For the text-containing cell, return its midpoint in (X, Y) coordinate format. 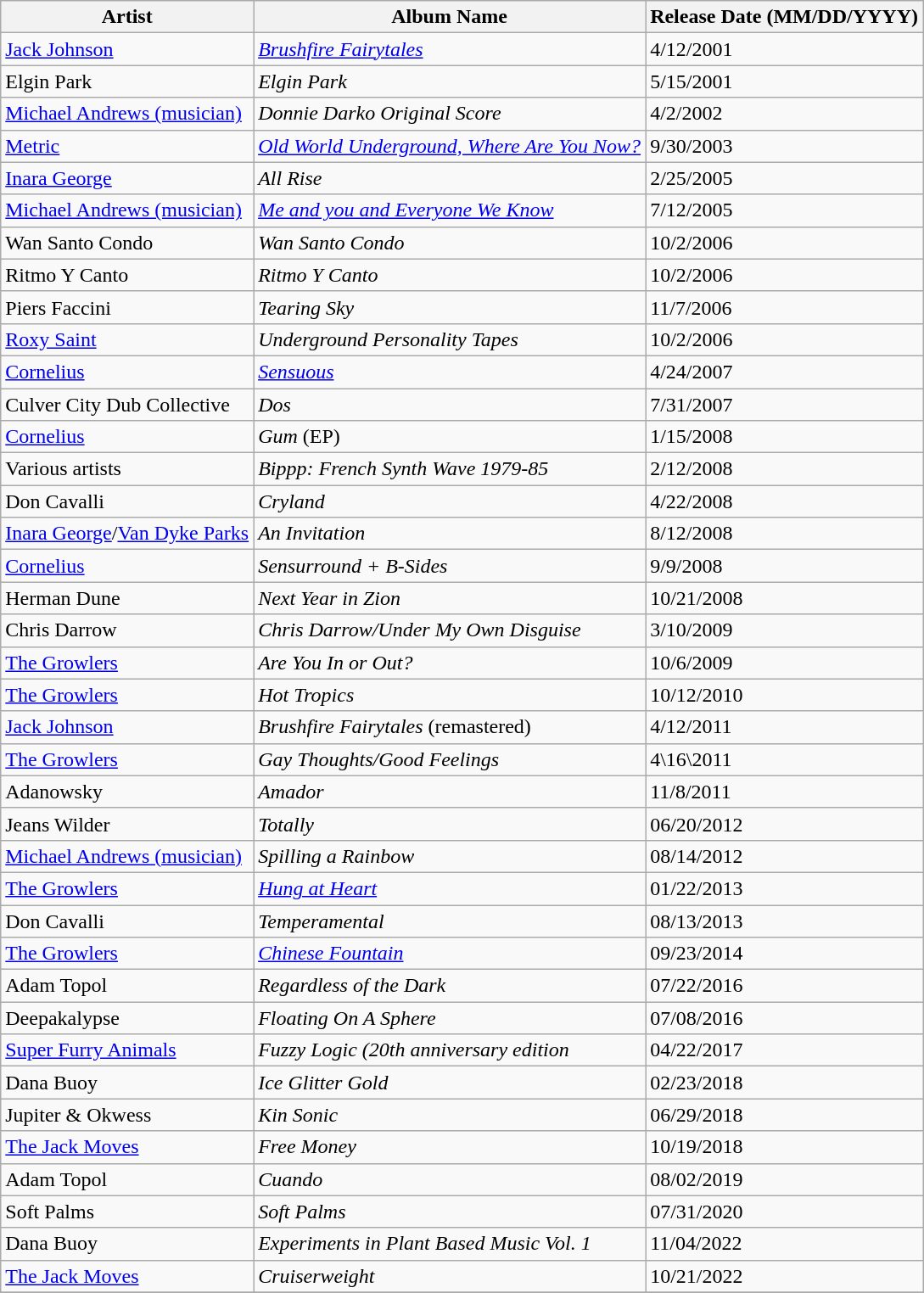
Metric (127, 146)
10/6/2009 (784, 663)
Experiments in Plant Based Music Vol. 1 (450, 1244)
Inara George (127, 178)
Cuando (450, 1179)
Tearing Sky (450, 307)
Ice Glitter Gold (450, 1083)
Are You In or Out? (450, 663)
Roxy Saint (127, 339)
An Invitation (450, 534)
02/23/2018 (784, 1083)
1/15/2008 (784, 437)
Release Date (MM/DD/YYYY) (784, 17)
Sensuous (450, 372)
Dos (450, 405)
Bippp: French Synth Wave 1979-85 (450, 469)
Free Money (450, 1147)
Chris Darrow (127, 630)
Me and you and Everyone We Know (450, 210)
Hung at Heart (450, 888)
9/9/2008 (784, 566)
04/22/2017 (784, 1050)
Super Furry Animals (127, 1050)
Cruiserweight (450, 1276)
7/31/2007 (784, 405)
Brushfire Fairytales (450, 49)
Deepakalypse (127, 1018)
Various artists (127, 469)
4/22/2008 (784, 501)
4/24/2007 (784, 372)
Totally (450, 824)
Cryland (450, 501)
07/31/2020 (784, 1212)
06/20/2012 (784, 824)
3/10/2009 (784, 630)
Next Year in Zion (450, 598)
Old World Underground, Where Are You Now? (450, 146)
10/12/2010 (784, 695)
4/12/2011 (784, 727)
11/04/2022 (784, 1244)
Donnie Darko Original Score (450, 114)
Piers Faccini (127, 307)
Temperamental (450, 921)
Jupiter & Okwess (127, 1115)
Regardless of the Dark (450, 986)
08/13/2013 (784, 921)
09/23/2014 (784, 954)
9/30/2003 (784, 146)
Chris Darrow/Under My Own Disguise (450, 630)
07/22/2016 (784, 986)
Gum (EP) (450, 437)
Hot Tropics (450, 695)
11/7/2006 (784, 307)
Fuzzy Logic (20th anniversary edition (450, 1050)
Inara George/Van Dyke Parks (127, 534)
Chinese Fountain (450, 954)
4\16\2011 (784, 759)
Brushfire Fairytales (remastered) (450, 727)
Album Name (450, 17)
Gay Thoughts/Good Feelings (450, 759)
Sensurround + B-Sides (450, 566)
Culver City Dub Collective (127, 405)
Jeans Wilder (127, 824)
Amador (450, 792)
10/21/2022 (784, 1276)
4/2/2002 (784, 114)
08/14/2012 (784, 856)
01/22/2013 (784, 888)
06/29/2018 (784, 1115)
All Rise (450, 178)
Adanowsky (127, 792)
7/12/2005 (784, 210)
10/19/2018 (784, 1147)
Artist (127, 17)
8/12/2008 (784, 534)
08/02/2019 (784, 1179)
10/21/2008 (784, 598)
Spilling a Rainbow (450, 856)
2/12/2008 (784, 469)
2/25/2005 (784, 178)
Floating On A Sphere (450, 1018)
07/08/2016 (784, 1018)
Kin Sonic (450, 1115)
5/15/2001 (784, 81)
Underground Personality Tapes (450, 339)
11/8/2011 (784, 792)
Herman Dune (127, 598)
4/12/2001 (784, 49)
